Capture the cell that displays the provided text and extract its (X, Y) central coordinate. 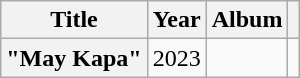
2023 (176, 58)
Year (176, 20)
"May Kapa" (74, 58)
Title (74, 20)
Album (247, 20)
